For the text-containing cell, return its midpoint in (x, y) coordinate format. 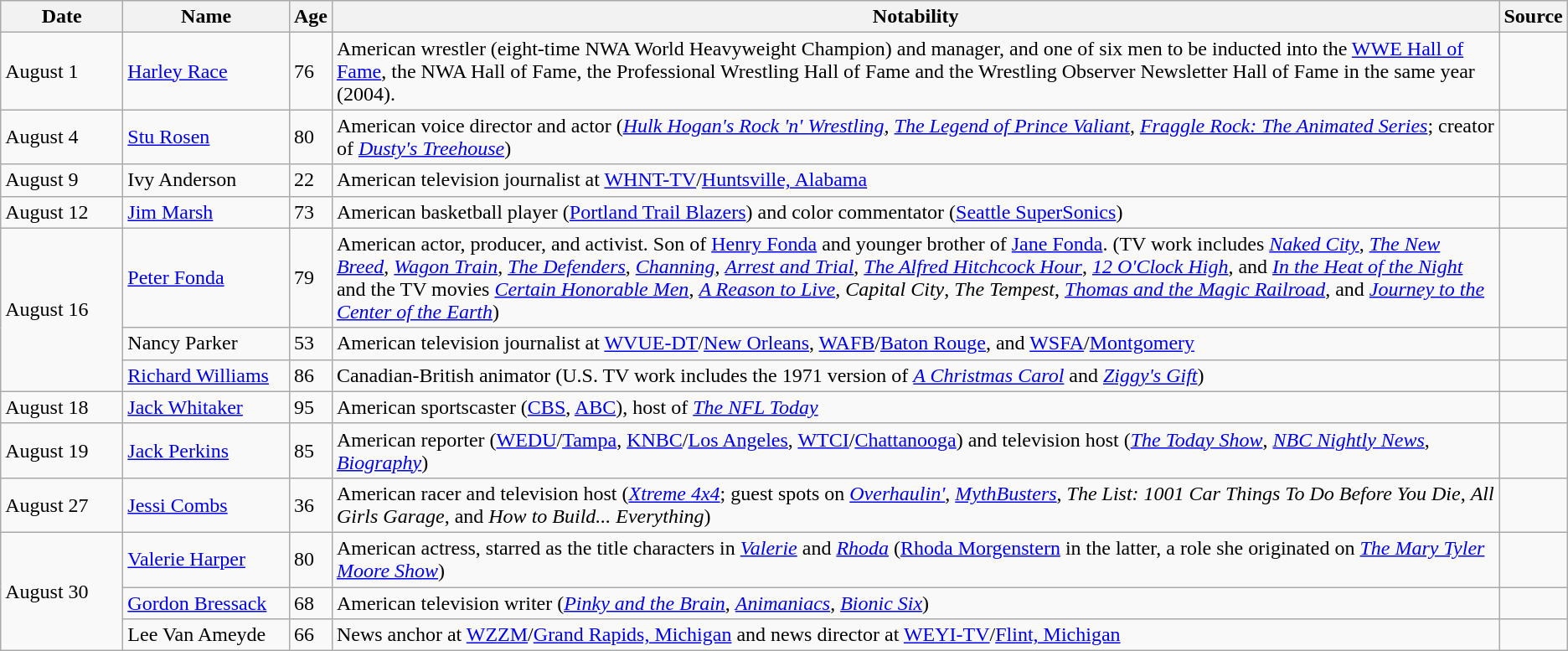
Notability (916, 17)
August 4 (62, 137)
August 9 (62, 180)
Valerie Harper (206, 560)
August 1 (62, 71)
Name (206, 17)
Ivy Anderson (206, 180)
August 12 (62, 212)
86 (310, 375)
August 27 (62, 504)
American television journalist at WHNT-TV/Huntsville, Alabama (916, 180)
American sportscaster (CBS, ABC), host of The NFL Today (916, 407)
Jack Perkins (206, 451)
22 (310, 180)
Nancy Parker (206, 344)
95 (310, 407)
Source (1533, 17)
Jack Whitaker (206, 407)
August 19 (62, 451)
73 (310, 212)
85 (310, 451)
Age (310, 17)
News anchor at WZZM/Grand Rapids, Michigan and news director at WEYI-TV/Flint, Michigan (916, 635)
American television journalist at WVUE-DT/New Orleans, WAFB/Baton Rouge, and WSFA/Montgomery (916, 344)
August 16 (62, 310)
Jim Marsh (206, 212)
August 30 (62, 592)
American television writer (Pinky and the Brain, Animaniacs, Bionic Six) (916, 602)
Richard Williams (206, 375)
Harley Race (206, 71)
Gordon Bressack (206, 602)
Jessi Combs (206, 504)
66 (310, 635)
68 (310, 602)
Date (62, 17)
August 18 (62, 407)
Lee Van Ameyde (206, 635)
76 (310, 71)
79 (310, 278)
American reporter (WEDU/Tampa, KNBC/Los Angeles, WTCI/Chattanooga) and television host (The Today Show, NBC Nightly News, Biography) (916, 451)
Canadian-British animator (U.S. TV work includes the 1971 version of A Christmas Carol and Ziggy's Gift) (916, 375)
36 (310, 504)
American basketball player (Portland Trail Blazers) and color commentator (Seattle SuperSonics) (916, 212)
53 (310, 344)
Peter Fonda (206, 278)
Stu Rosen (206, 137)
